Determine the (x, y) coordinate at the center of the cell enclosing the given text.  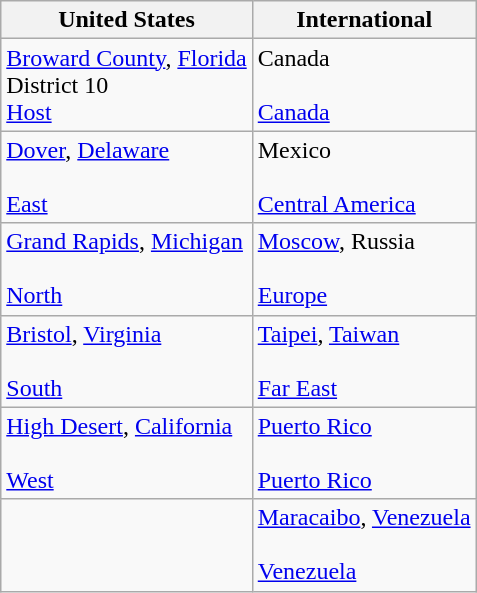
High Desert, CaliforniaWest (126, 453)
International (364, 20)
Grand Rapids, MichiganNorth (126, 269)
Bristol, VirginiaSouth (126, 361)
Puerto Rico Puerto Rico (364, 453)
Dover, DelawareEast (126, 177)
Moscow, RussiaEurope (364, 269)
United States (126, 20)
CanadaCanada (364, 85)
Maracaibo, Venezuela Venezuela (364, 545)
Mexico Central America (364, 177)
Taipei, TaiwanFar East (364, 361)
Broward County, FloridaDistrict 10Host (126, 85)
